Identify which cell holds the provided text, then report its (X, Y) central coordinate. 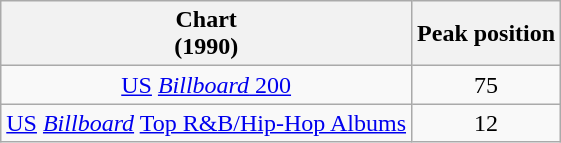
12 (486, 123)
Peak position (486, 34)
US Billboard Top R&B/Hip-Hop Albums (206, 123)
US Billboard 200 (206, 85)
75 (486, 85)
Chart(1990) (206, 34)
